Identify which cell holds the provided text, then report its [x, y] central coordinate. 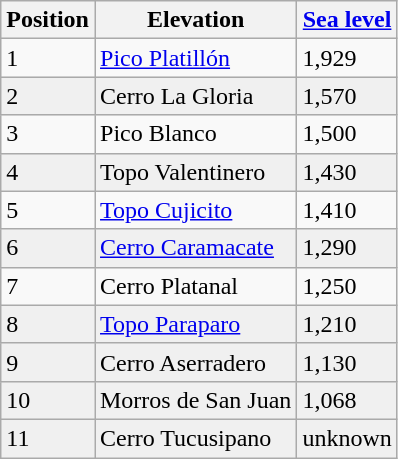
11 [48, 438]
Cerro La Gloria [195, 96]
1,130 [347, 362]
Topo Paraparo [195, 324]
Cerro Aserradero [195, 362]
1,929 [347, 58]
Morros de San Juan [195, 400]
unknown [347, 438]
1,570 [347, 96]
Cerro Caramacate [195, 248]
3 [48, 134]
1,430 [347, 172]
Cerro Tucusipano [195, 438]
Position [48, 20]
Topo Valentinero [195, 172]
1,250 [347, 286]
5 [48, 210]
Cerro Platanal [195, 286]
1 [48, 58]
9 [48, 362]
1,210 [347, 324]
1,500 [347, 134]
4 [48, 172]
Sea level [347, 20]
Pico Platillón [195, 58]
2 [48, 96]
1,410 [347, 210]
Elevation [195, 20]
Pico Blanco [195, 134]
10 [48, 400]
6 [48, 248]
Topo Cujicito [195, 210]
1,068 [347, 400]
1,290 [347, 248]
8 [48, 324]
7 [48, 286]
